For the text-containing cell, return its midpoint in (X, Y) coordinate format. 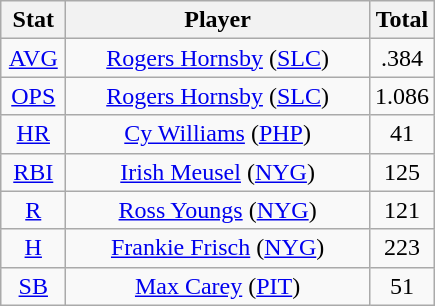
121 (402, 210)
Ross Youngs (NYG) (218, 210)
223 (402, 248)
Frankie Frisch (NYG) (218, 248)
H (34, 248)
51 (402, 286)
AVG (34, 58)
OPS (34, 96)
.384 (402, 58)
SB (34, 286)
Cy Williams (PHP) (218, 134)
Irish Meusel (NYG) (218, 172)
R (34, 210)
HR (34, 134)
41 (402, 134)
RBI (34, 172)
Max Carey (PIT) (218, 286)
Total (402, 20)
Player (218, 20)
125 (402, 172)
1.086 (402, 96)
Stat (34, 20)
